Provide the [x, y] coordinate of the cell's center where the given text is located.  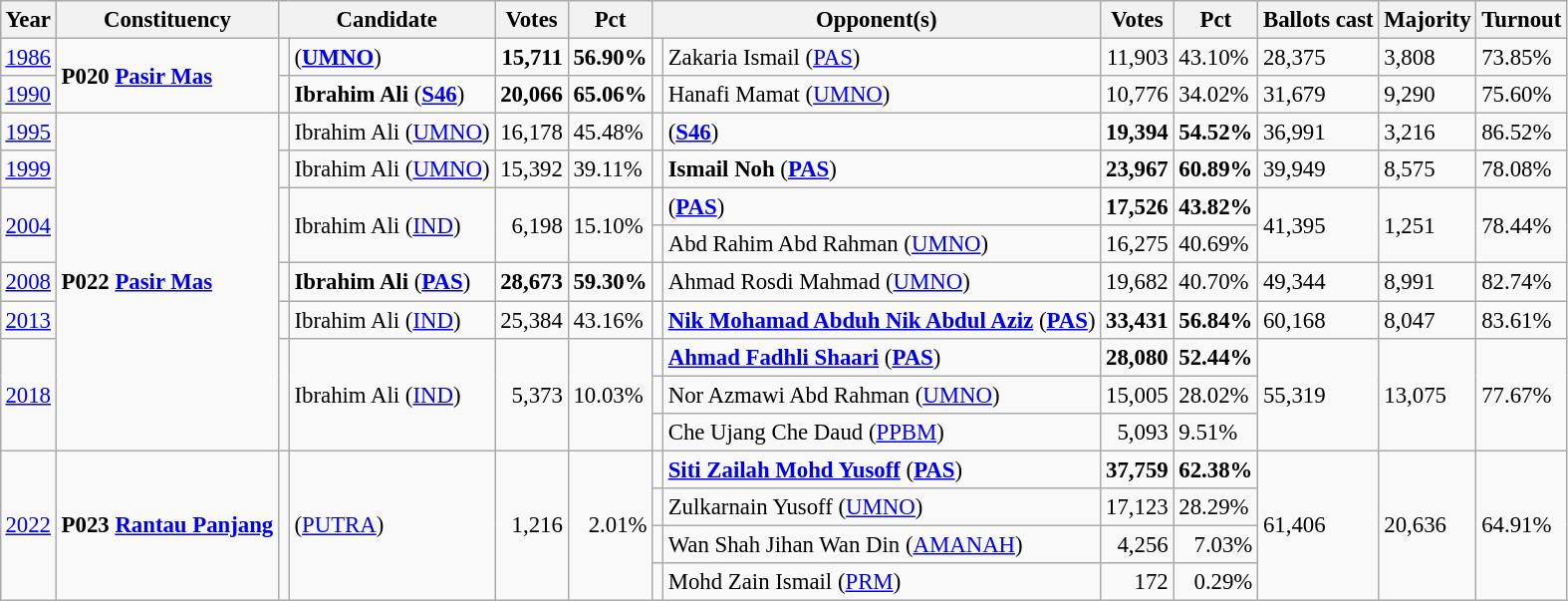
43.10% [1215, 57]
31,679 [1319, 95]
P023 Rantau Panjang [167, 525]
15,005 [1138, 395]
23,967 [1138, 169]
43.16% [610, 320]
83.61% [1522, 320]
2008 [28, 282]
10.03% [610, 395]
36,991 [1319, 133]
Wan Shah Jihan Wan Din (AMANAH) [881, 544]
17,526 [1138, 207]
1986 [28, 57]
1,216 [532, 525]
1995 [28, 133]
1990 [28, 95]
60,168 [1319, 320]
Ibrahim Ali (S46) [392, 95]
Abd Rahim Abd Rahman (UMNO) [881, 244]
19,682 [1138, 282]
17,123 [1138, 506]
Ahmad Fadhli Shaari (PAS) [881, 357]
(PUTRA) [392, 525]
19,394 [1138, 133]
Constituency [167, 20]
2004 [28, 225]
61,406 [1319, 525]
P022 Pasir Mas [167, 282]
39,949 [1319, 169]
5,373 [532, 395]
Zakaria Ismail (PAS) [881, 57]
75.60% [1522, 95]
28,080 [1138, 357]
13,075 [1428, 395]
2018 [28, 395]
0.29% [1215, 582]
Ahmad Rosdi Mahmad (UMNO) [881, 282]
20,636 [1428, 525]
40.69% [1215, 244]
43.82% [1215, 207]
Turnout [1522, 20]
15.10% [610, 225]
3,216 [1428, 133]
10,776 [1138, 95]
1,251 [1428, 225]
52.44% [1215, 357]
49,344 [1319, 282]
78.44% [1522, 225]
40.70% [1215, 282]
6,198 [532, 225]
Zulkarnain Yusoff (UMNO) [881, 506]
9,290 [1428, 95]
8,575 [1428, 169]
Siti Zailah Mohd Yusoff (PAS) [881, 469]
8,991 [1428, 282]
16,275 [1138, 244]
77.67% [1522, 395]
8,047 [1428, 320]
2022 [28, 525]
15,392 [532, 169]
64.91% [1522, 525]
15,711 [532, 57]
56.84% [1215, 320]
Ismail Noh (PAS) [881, 169]
9.51% [1215, 432]
P020 Pasir Mas [167, 76]
Ibrahim Ali (PAS) [392, 282]
28,375 [1319, 57]
60.89% [1215, 169]
73.85% [1522, 57]
11,903 [1138, 57]
82.74% [1522, 282]
Majority [1428, 20]
16,178 [532, 133]
1999 [28, 169]
(PAS) [881, 207]
28.02% [1215, 395]
28,673 [532, 282]
86.52% [1522, 133]
2013 [28, 320]
54.52% [1215, 133]
(S46) [881, 133]
Hanafi Mamat (UMNO) [881, 95]
55,319 [1319, 395]
Nor Azmawi Abd Rahman (UMNO) [881, 395]
41,395 [1319, 225]
Opponent(s) [877, 20]
25,384 [532, 320]
3,808 [1428, 57]
(UMNO) [392, 57]
Candidate [387, 20]
37,759 [1138, 469]
172 [1138, 582]
Che Ujang Che Daud (PPBM) [881, 432]
62.38% [1215, 469]
Year [28, 20]
45.48% [610, 133]
65.06% [610, 95]
39.11% [610, 169]
4,256 [1138, 544]
34.02% [1215, 95]
5,093 [1138, 432]
78.08% [1522, 169]
2.01% [610, 525]
59.30% [610, 282]
7.03% [1215, 544]
Mohd Zain Ismail (PRM) [881, 582]
28.29% [1215, 506]
33,431 [1138, 320]
Nik Mohamad Abduh Nik Abdul Aziz (PAS) [881, 320]
20,066 [532, 95]
56.90% [610, 57]
Ballots cast [1319, 20]
